Output the [x, y] coordinate of the center of the cell containing the given text.  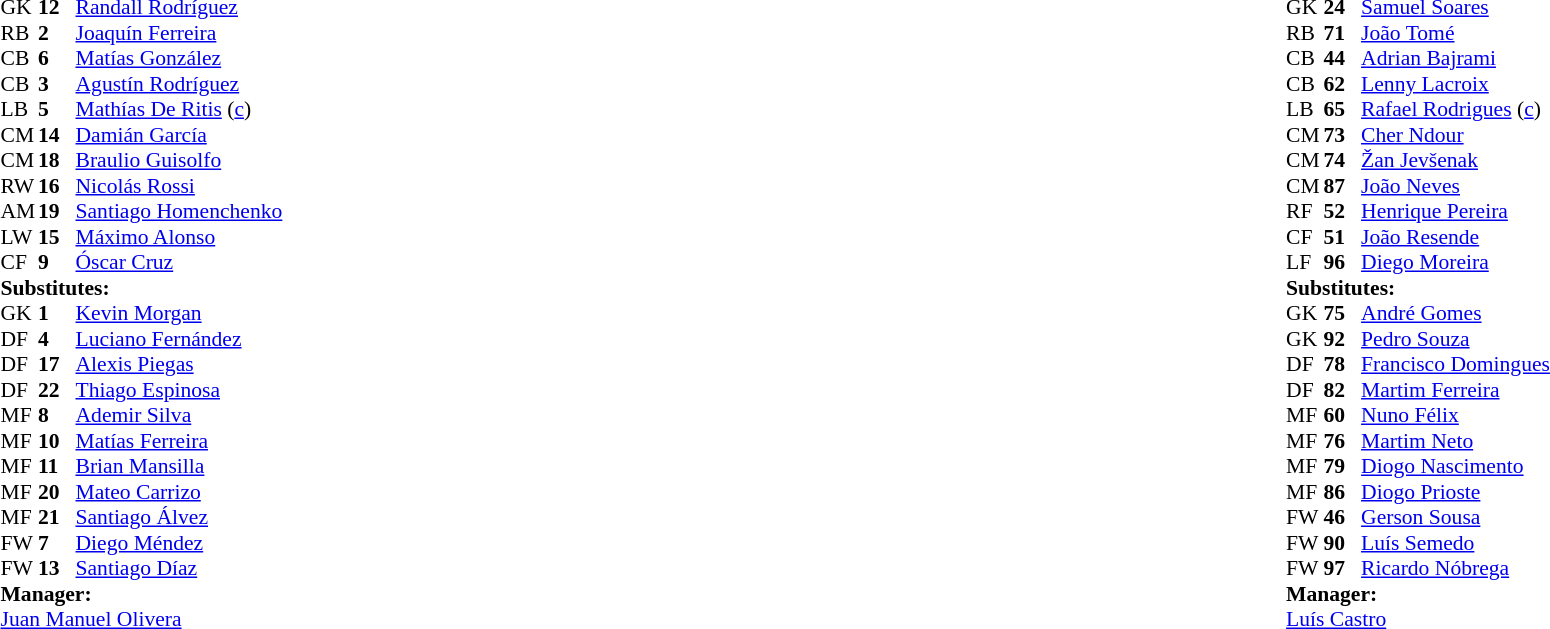
14 [57, 135]
Alexis Piegas [180, 365]
11 [57, 467]
Matías Ferreira [180, 441]
Mathías De Ritis (c) [180, 109]
AM [19, 211]
6 [57, 59]
Matías González [180, 59]
Ricardo Nóbrega [1456, 569]
4 [57, 339]
Adrian Bajrami [1456, 59]
Mateo Carrizo [180, 492]
86 [1343, 492]
21 [57, 517]
1 [57, 313]
Kevin Morgan [180, 313]
Diogo Prioste [1456, 492]
2 [57, 33]
87 [1343, 186]
André Gomes [1456, 313]
18 [57, 161]
Gerson Sousa [1456, 517]
Francisco Domingues [1456, 365]
73 [1343, 135]
João Resende [1456, 237]
5 [57, 109]
19 [57, 211]
Rafael Rodrigues (c) [1456, 109]
Martim Ferreira [1456, 390]
Brian Mansilla [180, 467]
Nuno Félix [1456, 415]
João Neves [1456, 186]
Lenny Lacroix [1456, 84]
RW [19, 186]
Luís Semedo [1456, 543]
Thiago Espinosa [180, 390]
10 [57, 441]
96 [1343, 263]
62 [1343, 84]
60 [1343, 415]
3 [57, 84]
Henrique Pereira [1456, 211]
78 [1343, 365]
Santiago Díaz [180, 569]
Žan Jevšenak [1456, 161]
13 [57, 569]
65 [1343, 109]
46 [1343, 517]
92 [1343, 339]
44 [1343, 59]
Ademir Silva [180, 415]
22 [57, 390]
Máximo Alonso [180, 237]
20 [57, 492]
Santiago Álvez [180, 517]
75 [1343, 313]
74 [1343, 161]
71 [1343, 33]
LF [1305, 263]
16 [57, 186]
97 [1343, 569]
17 [57, 365]
Santiago Homenchenko [180, 211]
Braulio Guisolfo [180, 161]
Damián García [180, 135]
Nicolás Rossi [180, 186]
52 [1343, 211]
Diego Méndez [180, 543]
João Tomé [1456, 33]
51 [1343, 237]
Agustín Rodríguez [180, 84]
76 [1343, 441]
90 [1343, 543]
Martim Neto [1456, 441]
7 [57, 543]
8 [57, 415]
RF [1305, 211]
82 [1343, 390]
Pedro Souza [1456, 339]
Óscar Cruz [180, 263]
9 [57, 263]
Joaquín Ferreira [180, 33]
79 [1343, 467]
LW [19, 237]
Diego Moreira [1456, 263]
15 [57, 237]
Luciano Fernández [180, 339]
Cher Ndour [1456, 135]
Diogo Nascimento [1456, 467]
